Return [X, Y] of the center of cell containing provided text 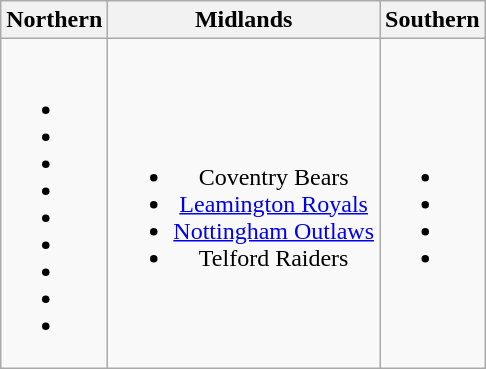
Southern [433, 20]
Coventry BearsLeamington RoyalsNottingham OutlawsTelford Raiders [244, 204]
Northern [54, 20]
Midlands [244, 20]
